Provide the (X, Y) coordinate of the cell's center where the given text is located.  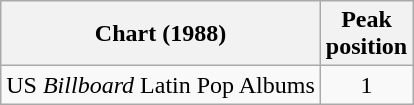
US Billboard Latin Pop Albums (161, 85)
Peakposition (366, 34)
Chart (1988) (161, 34)
1 (366, 85)
